Identify which cell holds the provided text, then report its (X, Y) central coordinate. 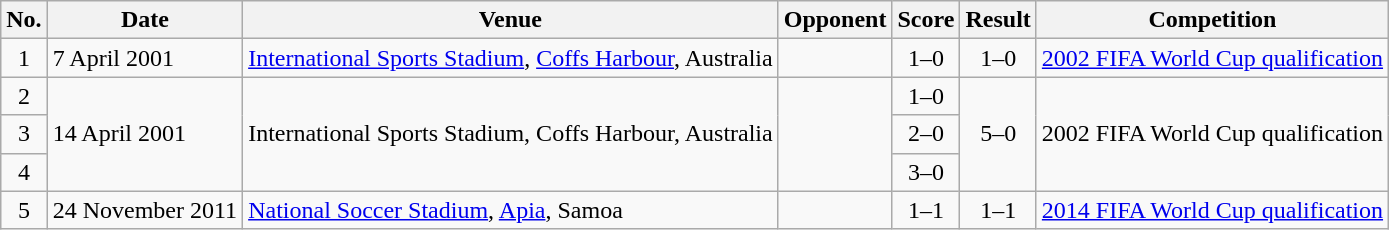
Result (998, 20)
2–0 (926, 134)
2 (24, 96)
7 April 2001 (144, 58)
No. (24, 20)
National Soccer Stadium, Apia, Samoa (511, 210)
Opponent (835, 20)
4 (24, 172)
Date (144, 20)
5 (24, 210)
Competition (1212, 20)
3–0 (926, 172)
5–0 (998, 134)
14 April 2001 (144, 134)
3 (24, 134)
2014 FIFA World Cup qualification (1212, 210)
Score (926, 20)
1 (24, 58)
Venue (511, 20)
24 November 2011 (144, 210)
